From the cell containing the given text, extract its center point as [X, Y] coordinate. 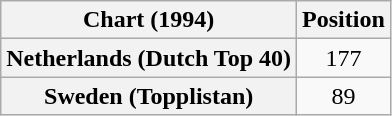
177 [344, 58]
Position [344, 20]
Netherlands (Dutch Top 40) [149, 58]
89 [344, 96]
Sweden (Topplistan) [149, 96]
Chart (1994) [149, 20]
